Detect which cell encompasses the target text, then output its (X, Y) center coordinate. 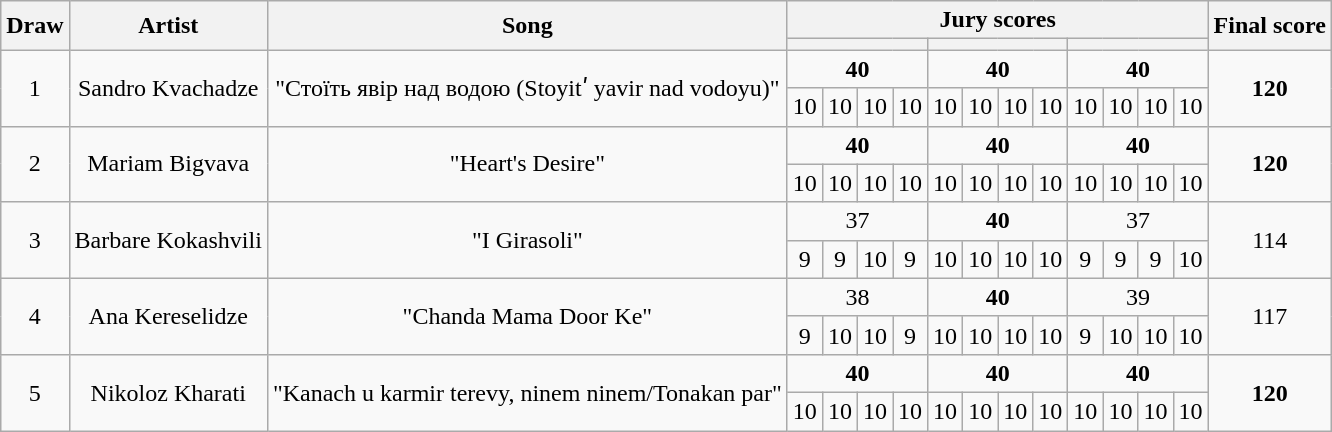
Draw (35, 26)
"I Girasoli" (527, 240)
Barbare Kokashvili (168, 240)
"Heart's Desire" (527, 164)
Final score (1270, 26)
Ana Kereselidze (168, 316)
5 (35, 392)
3 (35, 240)
38 (857, 297)
"Kanach u karmir terevy, ninem ninem/Tonakan par" (527, 392)
114 (1270, 240)
39 (1138, 297)
2 (35, 164)
Nikoloz Kharati (168, 392)
Mariam Bigvava (168, 164)
Artist (168, 26)
Sandro Kvachadze (168, 88)
1 (35, 88)
4 (35, 316)
117 (1270, 316)
"Стоїть явір над водою (Stoyitʹ yavir nad vodoyu)" (527, 88)
"Chanda Mama Door Ke" (527, 316)
Song (527, 26)
Jury scores (998, 20)
